Return the [x, y] coordinate for the center point of the cell that contains the specified text.  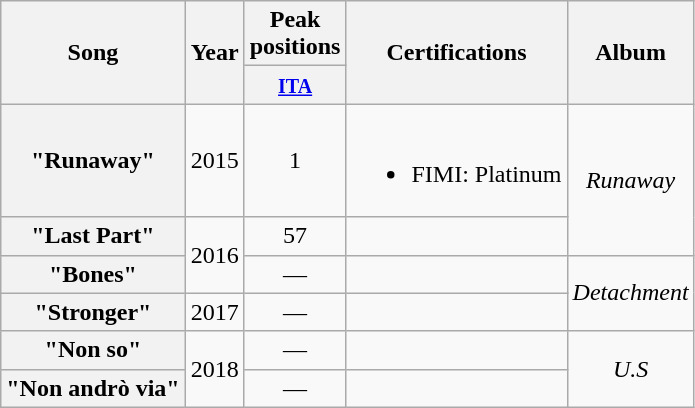
U.S [630, 369]
"Last Part" [93, 236]
"Stronger" [93, 312]
"Bones" [93, 274]
Detachment [630, 293]
Certifications [456, 52]
1 [295, 160]
Year [214, 52]
"Non so" [93, 350]
"Runaway" [93, 160]
Album [630, 52]
"Non andrò via" [93, 388]
2017 [214, 312]
Song [93, 52]
Runaway [630, 180]
ITA [295, 85]
2015 [214, 160]
FIMI: Platinum [456, 160]
2016 [214, 255]
57 [295, 236]
Peak positions [295, 34]
2018 [214, 369]
